Find where the given text appears and provide that cell's center as [x, y] coordinate. 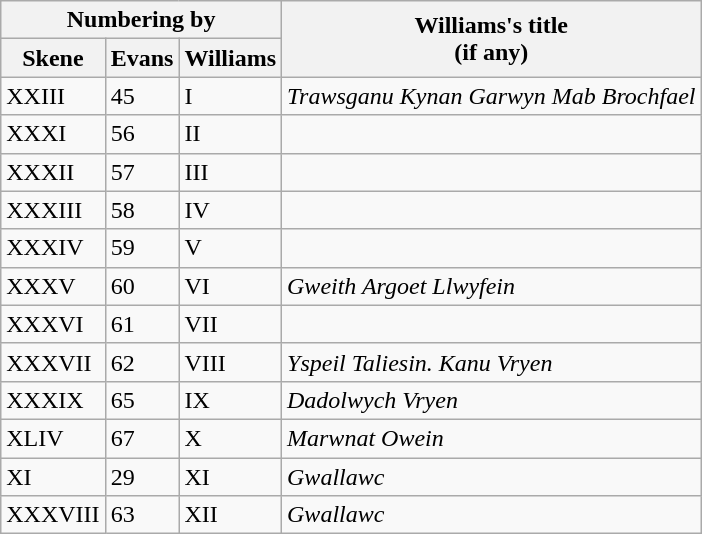
XXXI [53, 134]
56 [142, 134]
65 [142, 400]
67 [142, 438]
III [230, 172]
XXXVI [53, 324]
Trawsganu Kynan Garwyn Mab Brochfael [492, 96]
X [230, 438]
XXXIX [53, 400]
Evans [142, 58]
II [230, 134]
29 [142, 477]
XXXII [53, 172]
VII [230, 324]
57 [142, 172]
Yspeil Taliesin. Kanu Vryen [492, 362]
Williams [230, 58]
XII [230, 515]
XXXIII [53, 210]
VI [230, 286]
Skene [53, 58]
Dadolwych Vryen [492, 400]
V [230, 248]
58 [142, 210]
XXIII [53, 96]
Numbering by [142, 20]
63 [142, 515]
IV [230, 210]
Williams's title(if any) [492, 39]
XXXIV [53, 248]
XXXVIII [53, 515]
Marwnat Owein [492, 438]
I [230, 96]
IX [230, 400]
62 [142, 362]
45 [142, 96]
Gweith Argoet Llwyfein [492, 286]
XXXVII [53, 362]
VIII [230, 362]
60 [142, 286]
61 [142, 324]
59 [142, 248]
XLIV [53, 438]
XXXV [53, 286]
